Output the [x, y] coordinate of the center of the cell containing the given text.  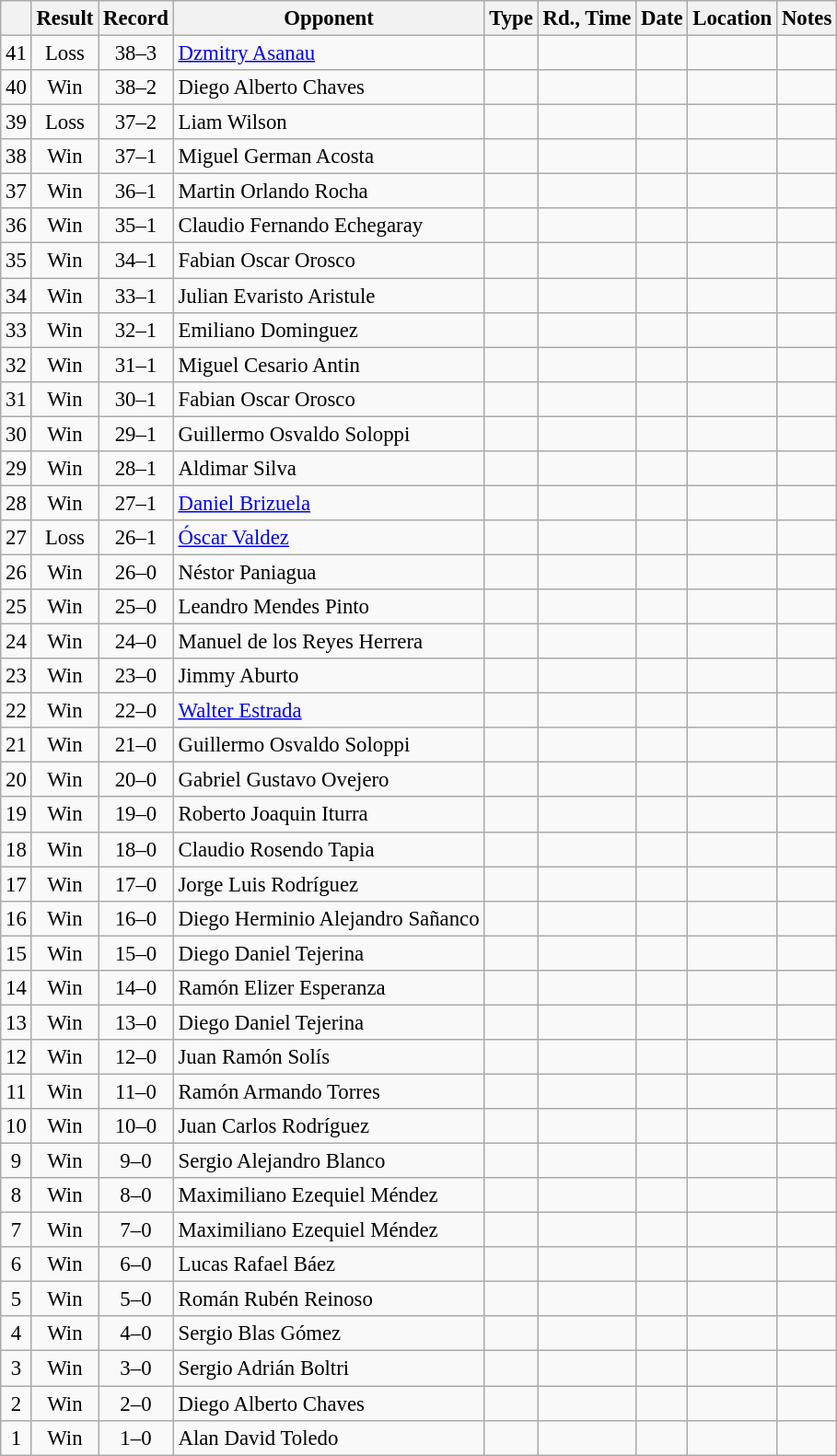
15–0 [136, 953]
1–0 [136, 1438]
10–0 [136, 1126]
25–0 [136, 607]
9 [17, 1161]
Martin Orlando Rocha [329, 192]
13 [17, 1022]
28 [17, 503]
3–0 [136, 1369]
25 [17, 607]
Lucas Rafael Báez [329, 1264]
Aldimar Silva [329, 469]
31 [17, 399]
5–0 [136, 1299]
22 [17, 711]
14 [17, 988]
Gabriel Gustavo Ovejero [329, 780]
Manuel de los Reyes Herrera [329, 642]
12–0 [136, 1057]
Dzmitry Asanau [329, 53]
37–1 [136, 157]
15 [17, 953]
40 [17, 87]
Román Rubén Reinoso [329, 1299]
Julian Evaristo Aristule [329, 296]
21–0 [136, 745]
35–1 [136, 226]
Ramón Armando Torres [329, 1091]
22–0 [136, 711]
11–0 [136, 1091]
8–0 [136, 1195]
41 [17, 53]
33 [17, 330]
32 [17, 365]
30–1 [136, 399]
Sergio Blas Gómez [329, 1334]
38 [17, 157]
36–1 [136, 192]
Opponent [329, 18]
Sergio Alejandro Blanco [329, 1161]
26 [17, 572]
11 [17, 1091]
29–1 [136, 434]
30 [17, 434]
Miguel German Acosta [329, 157]
6 [17, 1264]
5 [17, 1299]
24 [17, 642]
7–0 [136, 1230]
Type [511, 18]
Walter Estrada [329, 711]
13–0 [136, 1022]
Location [733, 18]
18 [17, 849]
8 [17, 1195]
39 [17, 122]
17–0 [136, 884]
7 [17, 1230]
36 [17, 226]
21 [17, 745]
Liam Wilson [329, 122]
Notes [807, 18]
Alan David Toledo [329, 1438]
2–0 [136, 1404]
32–1 [136, 330]
Miguel Cesario Antin [329, 365]
4 [17, 1334]
10 [17, 1126]
20 [17, 780]
Daniel Brizuela [329, 503]
Roberto Joaquin Iturra [329, 815]
1 [17, 1438]
29 [17, 469]
Date [662, 18]
Result [64, 18]
Ramón Elizer Esperanza [329, 988]
26–1 [136, 538]
27–1 [136, 503]
14–0 [136, 988]
24–0 [136, 642]
27 [17, 538]
19 [17, 815]
34 [17, 296]
Sergio Adrián Boltri [329, 1369]
17 [17, 884]
31–1 [136, 365]
20–0 [136, 780]
37 [17, 192]
Claudio Rosendo Tapia [329, 849]
33–1 [136, 296]
38–3 [136, 53]
23–0 [136, 676]
Juan Carlos Rodríguez [329, 1126]
Juan Ramón Solís [329, 1057]
38–2 [136, 87]
35 [17, 261]
37–2 [136, 122]
18–0 [136, 849]
16 [17, 918]
12 [17, 1057]
3 [17, 1369]
Jorge Luis Rodríguez [329, 884]
Néstor Paniagua [329, 572]
23 [17, 676]
Óscar Valdez [329, 538]
26–0 [136, 572]
Jimmy Aburto [329, 676]
6–0 [136, 1264]
Claudio Fernando Echegaray [329, 226]
34–1 [136, 261]
Leandro Mendes Pinto [329, 607]
Diego Herminio Alejandro Sañanco [329, 918]
28–1 [136, 469]
Record [136, 18]
19–0 [136, 815]
4–0 [136, 1334]
9–0 [136, 1161]
16–0 [136, 918]
Rd., Time [587, 18]
Emiliano Dominguez [329, 330]
2 [17, 1404]
